Find where the given text appears and provide that cell's center as [x, y] coordinate. 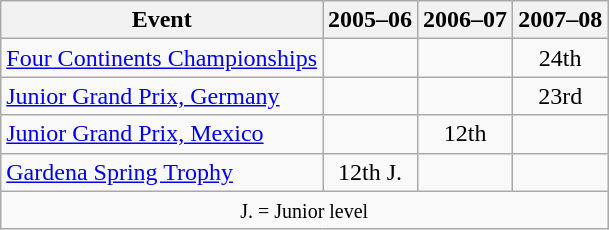
Junior Grand Prix, Mexico [162, 134]
12th [466, 134]
Four Continents Championships [162, 58]
Junior Grand Prix, Germany [162, 96]
2005–06 [370, 20]
Gardena Spring Trophy [162, 172]
24th [560, 58]
Event [162, 20]
2007–08 [560, 20]
2006–07 [466, 20]
23rd [560, 96]
J. = Junior level [304, 210]
12th J. [370, 172]
